Output the (X, Y) coordinate of the center of the cell containing the given text.  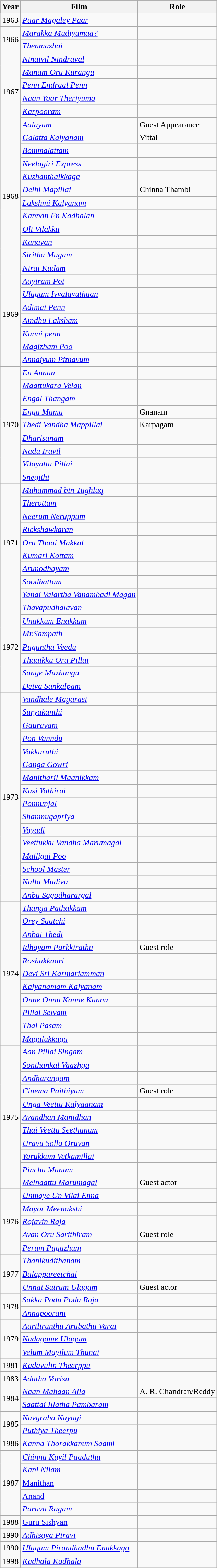
Manitharil Maanikkam (79, 777)
Engal Thangam (79, 399)
Thenmazhai (79, 46)
Ulagam Pirandhadhu Enakkaga (79, 1548)
Thavapudhalavan (79, 608)
Dharisanam (79, 438)
Yanai Valartha Vanambadi Magan (79, 595)
Deiva Sankalpam (79, 686)
Role (177, 7)
Aayiram Poi (79, 281)
Saattai Illatha Pambaram (79, 1404)
Unga Veettu Kalyaanam (79, 1104)
1985 (10, 1424)
Manam Oru Kurangu (79, 72)
Magizham Poo (79, 346)
Nadu Iravil (79, 451)
Anand (79, 1496)
Idhayam Parkkirathu (79, 947)
Neerum Neruppum (79, 516)
Guru Sishyan (79, 1522)
1983 (10, 1378)
Sakka Podu Podu Raja (79, 1300)
Snegithi (79, 477)
Kanna Thorakkanum Saami (79, 1444)
A. R. Chandran/Reddy (177, 1391)
Adutha Varisu (79, 1378)
Unnai Sutrum Ulagam (79, 1287)
Gnanam (177, 412)
Puguntha Veedu (79, 647)
1978 (10, 1306)
Thanikudithanam (79, 1261)
1986 (10, 1444)
1966 (10, 39)
Kuzhanthaikkaga (79, 177)
Anbu Sagodharargal (79, 895)
Galatta Kalyanam (79, 137)
Yarukkum Vetkamillai (79, 1156)
Avandhan Manidhan (79, 1117)
Oru Thaai Makkal (79, 542)
Balappareetchai (79, 1274)
Aarilirunthu Arubathu Varai (79, 1326)
1974 (10, 973)
Aan Pillai Singam (79, 1052)
Sange Muzhangu (79, 673)
Onne Onnu Kanne Kannu (79, 1000)
Oli Vilakku (79, 229)
Ponnunjal (79, 804)
Annaiyum Pithavum (79, 359)
Ninaivil Nindraval (79, 59)
Paruva Ragam (79, 1509)
Suryakanthi (79, 712)
Delhi Mapillai (79, 190)
Kanavan (79, 242)
Nalla Mudivu (79, 882)
Roshakkaari (79, 960)
Aalayam (79, 124)
Kannan En Kadhalan (79, 216)
Muhammad bin Tughluq (79, 490)
Vakkuruthi (79, 751)
1972 (10, 647)
Kadavulin Theerppu (79, 1365)
1973 (10, 797)
1998 (10, 1561)
Vayadi (79, 830)
Chinna Thambi (177, 190)
Avan Oru Sarithiram (79, 1235)
Aindhu Laksham (79, 320)
Maattukara Velan (79, 386)
1976 (10, 1221)
Naan Mahaan Alla (79, 1391)
Paar Magaley Paar (79, 20)
Rojavin Raja (79, 1222)
1979 (10, 1339)
Year (10, 7)
Karpagam (177, 425)
Vandhale Magarasi (79, 699)
Sonthankal Vaazhga (79, 1065)
Soodhattam (79, 582)
Guest Appearance (177, 124)
Shanmugapriya (79, 817)
Thedi Vandha Mappillai (79, 425)
Andharangam (79, 1078)
Melnaattu Marumagal (79, 1182)
Mr.Sampath (79, 634)
Arunodhayam (79, 568)
Magalukkaga (79, 1039)
Unakkum Enakkum (79, 621)
1963 (10, 20)
Pon Vanndu (79, 738)
Pillai Selvam (79, 1013)
Enga Mama (79, 412)
Veettukku Vandha Marumagal (79, 843)
Puthiya Theerpu (79, 1431)
Lakshmi Kalyanam (79, 203)
Manithan (79, 1483)
1969 (10, 314)
1987 (10, 1483)
Bommalattam (79, 150)
Orey Saatchi (79, 921)
Nirai Kudam (79, 268)
Navgraha Nayagi (79, 1418)
Film (79, 7)
Kalyanamam Kalyanam (79, 986)
1977 (10, 1274)
Nadagame Ulagam (79, 1339)
1968 (10, 196)
Velum Mayilum Thunai (79, 1352)
1970 (10, 425)
Cinema Paithiyam (79, 1091)
Devi Sri Karmariamman (79, 973)
Kani Nilam (79, 1470)
Kasi Yathirai (79, 790)
Ganga Gowri (79, 764)
En Annan (79, 372)
Therottam (79, 503)
Adhisaya Piravi (79, 1535)
Thai Pasam (79, 1026)
Thai Veettu Seethanam (79, 1130)
Kumari Kottam (79, 555)
Marakka Mudiyumaa? (79, 33)
Ulagam Ivvalavuthaan (79, 294)
1981 (10, 1365)
Vittal (177, 137)
Thaaikku Oru Pillai (79, 660)
1984 (10, 1398)
1988 (10, 1522)
Kadhala Kadhala (79, 1561)
Vilayattu Pillai (79, 464)
Pinchu Manam (79, 1169)
Perum Pugazhum (79, 1248)
Chinna Kuyil Paaduthu (79, 1457)
Unmaye Un Vilai Enna (79, 1195)
Penn Endraal Penn (79, 85)
Annapoorani (79, 1313)
1971 (10, 542)
Thanga Pathakkam (79, 908)
Uravu Solla Oruvan (79, 1143)
1967 (10, 92)
Neelagiri Express (79, 164)
School Master (79, 869)
Malligai Poo (79, 856)
Naan Yaar Theriyuma (79, 98)
Adimai Penn (79, 307)
Rickshawkaran (79, 529)
Kanni penn (79, 333)
Mayor Meenakshi (79, 1208)
Gauravam (79, 725)
Anbai Thedi (79, 934)
Siritha Mugam (79, 255)
Karpooram (79, 111)
1975 (10, 1117)
